Extract the [x, y] coordinate from the center of the cell holding the provided text.  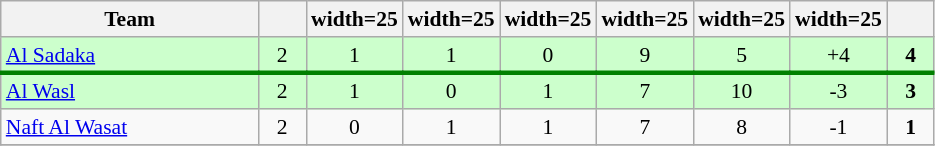
Al Wasl [130, 90]
Team [130, 19]
Al Sadaka [130, 55]
+4 [838, 55]
8 [742, 128]
10 [742, 90]
Naft Al Wasat [130, 128]
9 [644, 55]
4 [911, 55]
3 [911, 90]
-1 [838, 128]
-3 [838, 90]
5 [742, 55]
